For the text-containing cell, return its midpoint in [X, Y] coordinate format. 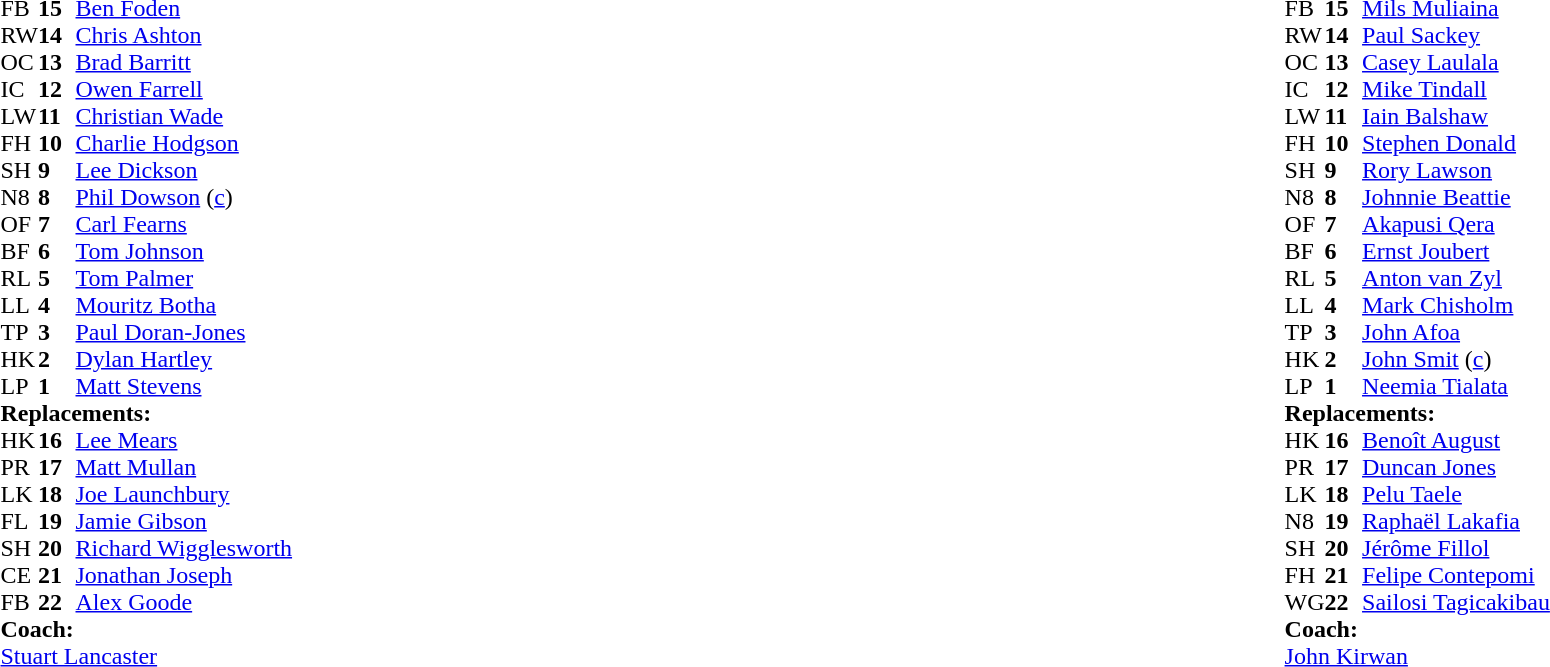
Phil Dowson (c) [184, 198]
Matt Stevens [184, 386]
CE [19, 576]
Felipe Contepomi [1456, 576]
Tom Palmer [184, 278]
WG [1305, 602]
Paul Doran-Jones [184, 332]
Akapusi Qera [1456, 224]
Paul Sackey [1456, 36]
John Afoa [1456, 332]
Owen Farrell [184, 90]
Rory Lawson [1456, 170]
Joe Launchbury [184, 494]
Jérôme Fillol [1456, 548]
Alex Goode [184, 602]
Anton van Zyl [1456, 278]
Mark Chisholm [1456, 306]
FL [19, 522]
Raphaël Lakafia [1456, 522]
Carl Fearns [184, 224]
Iain Balshaw [1456, 116]
Johnnie Beattie [1456, 198]
Lee Mears [184, 440]
Pelu Taele [1456, 494]
Richard Wigglesworth [184, 548]
Christian Wade [184, 116]
Stephen Donald [1456, 144]
FB [19, 602]
Mouritz Botha [184, 306]
Neemia Tialata [1456, 386]
Duncan Jones [1456, 468]
Charlie Hodgson [184, 144]
Jamie Gibson [184, 522]
Jonathan Joseph [184, 576]
John Smit (c) [1456, 360]
Brad Barritt [184, 62]
Dylan Hartley [184, 360]
Tom Johnson [184, 252]
Chris Ashton [184, 36]
Matt Mullan [184, 468]
Lee Dickson [184, 170]
Ernst Joubert [1456, 252]
Benoît August [1456, 440]
Sailosi Tagicakibau [1456, 602]
Casey Laulala [1456, 62]
Mike Tindall [1456, 90]
